Search for the cell housing the specified text and yield its [X, Y] center coordinate. 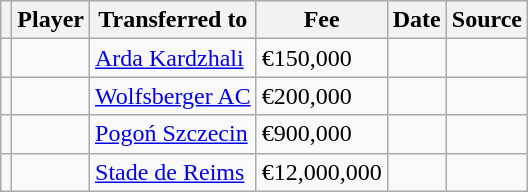
Source [486, 20]
€150,000 [322, 58]
Date [416, 20]
Player [51, 20]
Arda Kardzhali [174, 58]
€12,000,000 [322, 172]
Stade de Reims [174, 172]
€200,000 [322, 96]
Transferred to [174, 20]
Pogoń Szczecin [174, 134]
Wolfsberger AC [174, 96]
€900,000 [322, 134]
Fee [322, 20]
